Pinpoint the cell where the given text exists, returning its (X, Y) midpoint coordinate. 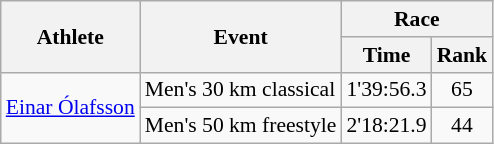
Event (241, 36)
2'18:21.9 (386, 126)
44 (462, 126)
Athlete (70, 36)
1'39:56.3 (386, 90)
Men's 30 km classical (241, 90)
65 (462, 90)
Rank (462, 55)
Race (416, 19)
Men's 50 km freestyle (241, 126)
Einar Ólafsson (70, 108)
Time (386, 55)
